Pinpoint the cell where the given text exists, returning its (X, Y) midpoint coordinate. 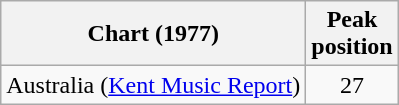
27 (352, 85)
Chart (1977) (154, 34)
Peakposition (352, 34)
Australia (Kent Music Report) (154, 85)
